Return (x, y) of the center of cell containing provided text 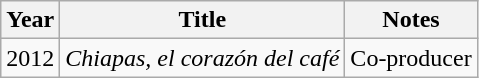
Chiapas, el corazón del café (202, 58)
Notes (411, 20)
Title (202, 20)
2012 (30, 58)
Year (30, 20)
Co-producer (411, 58)
